Identify which cell holds the provided text, then report its (X, Y) central coordinate. 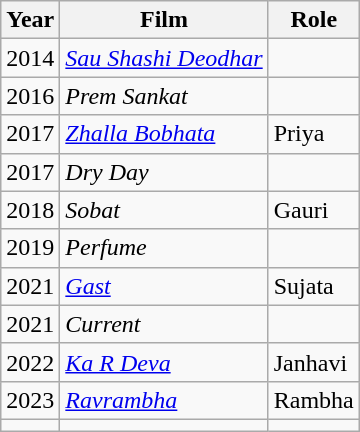
2016 (30, 96)
Perfume (164, 248)
2023 (30, 400)
Gauri (314, 210)
2014 (30, 58)
Janhavi (314, 362)
Sau Shashi Deodhar (164, 58)
Film (164, 20)
Rambha (314, 400)
Sujata (314, 286)
Dry Day (164, 172)
Ravrambha (164, 400)
2022 (30, 362)
Sobat (164, 210)
Current (164, 324)
Priya (314, 134)
2018 (30, 210)
Zhalla Bobhata (164, 134)
Year (30, 20)
2019 (30, 248)
Gast (164, 286)
Prem Sankat (164, 96)
Ka R Deva (164, 362)
Role (314, 20)
